Pinpoint the cell where the given text exists, returning its (X, Y) midpoint coordinate. 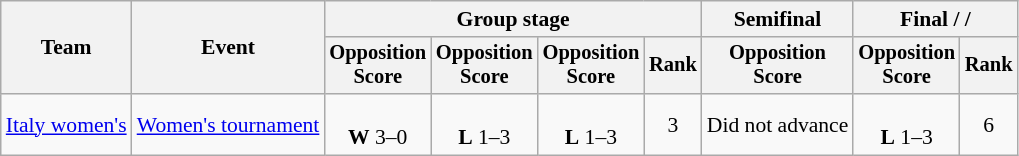
W 3–0 (378, 124)
Team (66, 48)
Final / / (935, 19)
6 (989, 124)
Event (228, 48)
Italy women's (66, 124)
Semifinal (778, 19)
Group stage (512, 19)
Did not advance (778, 124)
Women's tournament (228, 124)
3 (673, 124)
